Extract the [x, y] coordinate from the center of the cell holding the provided text.  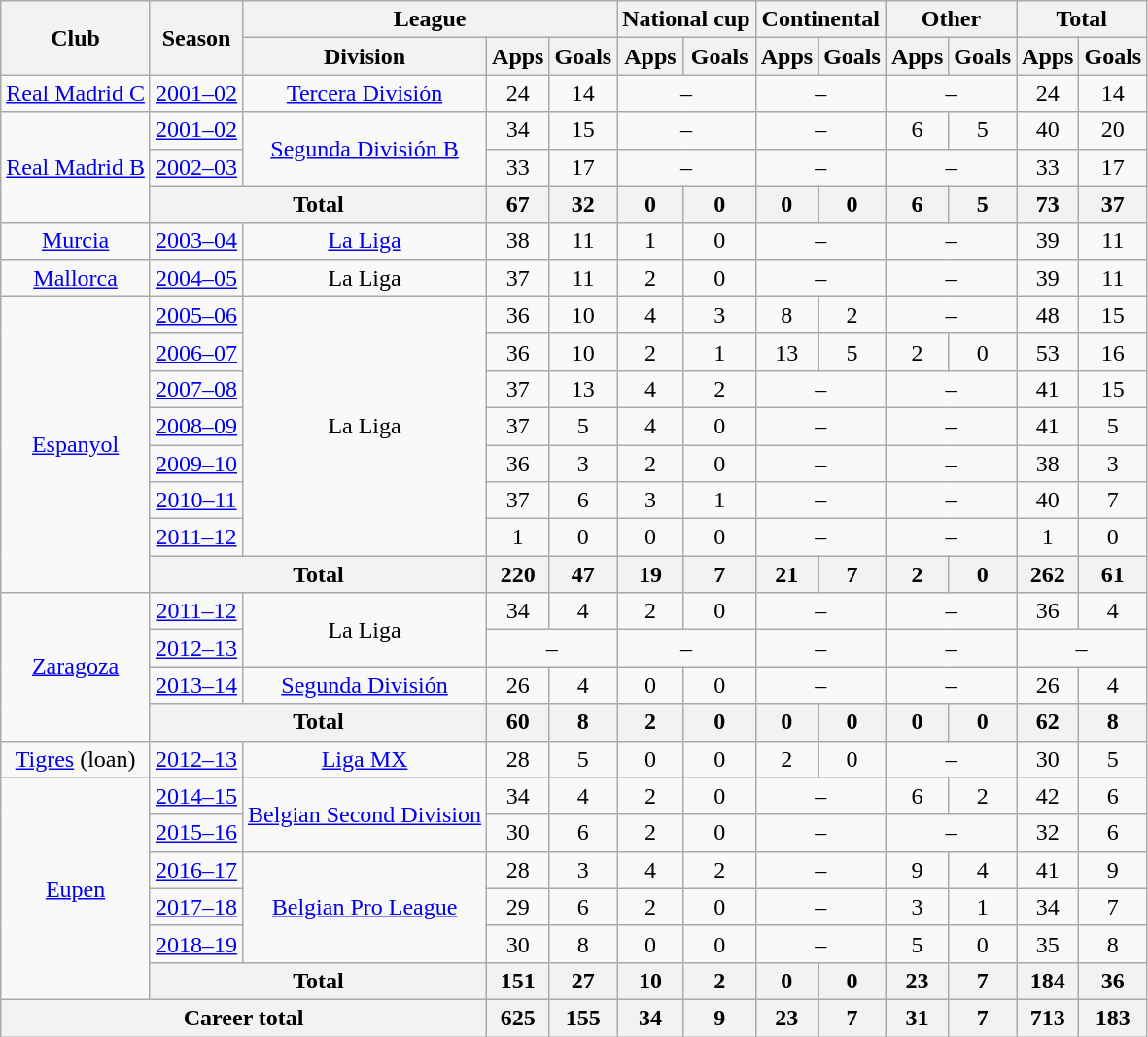
Eupen [76, 888]
60 [518, 722]
27 [583, 981]
2006–07 [196, 352]
Segunda División [365, 685]
Real Madrid C [76, 93]
Espanyol [76, 444]
2016–17 [196, 870]
16 [1113, 352]
Career total [244, 1018]
Mallorca [76, 278]
Club [76, 38]
Zaragoza [76, 667]
Division [365, 56]
2010–11 [196, 501]
47 [583, 574]
2005–06 [196, 315]
Other [951, 19]
21 [786, 574]
53 [1048, 352]
Belgian Pro League [365, 907]
20 [1113, 130]
183 [1113, 1018]
2002–03 [196, 167]
2018–19 [196, 944]
National cup [686, 19]
67 [518, 204]
35 [1048, 944]
Tercera División [365, 93]
2015–16 [196, 833]
2013–14 [196, 685]
2009–10 [196, 464]
Tigres (loan) [76, 759]
2017–18 [196, 907]
184 [1048, 981]
29 [518, 907]
155 [583, 1018]
Murcia [76, 241]
151 [518, 981]
Real Madrid B [76, 167]
19 [650, 574]
Continental [820, 19]
62 [1048, 722]
2007–08 [196, 389]
Belgian Second Division [365, 814]
48 [1048, 315]
625 [518, 1018]
2014–15 [196, 796]
262 [1048, 574]
2004–05 [196, 278]
713 [1048, 1018]
Segunda División B [365, 149]
61 [1113, 574]
2008–09 [196, 426]
Liga MX [365, 759]
Season [196, 38]
2003–04 [196, 241]
73 [1048, 204]
220 [518, 574]
42 [1048, 796]
31 [917, 1018]
League [430, 19]
